Locate the cell with the specified text and output its [X, Y] center coordinate. 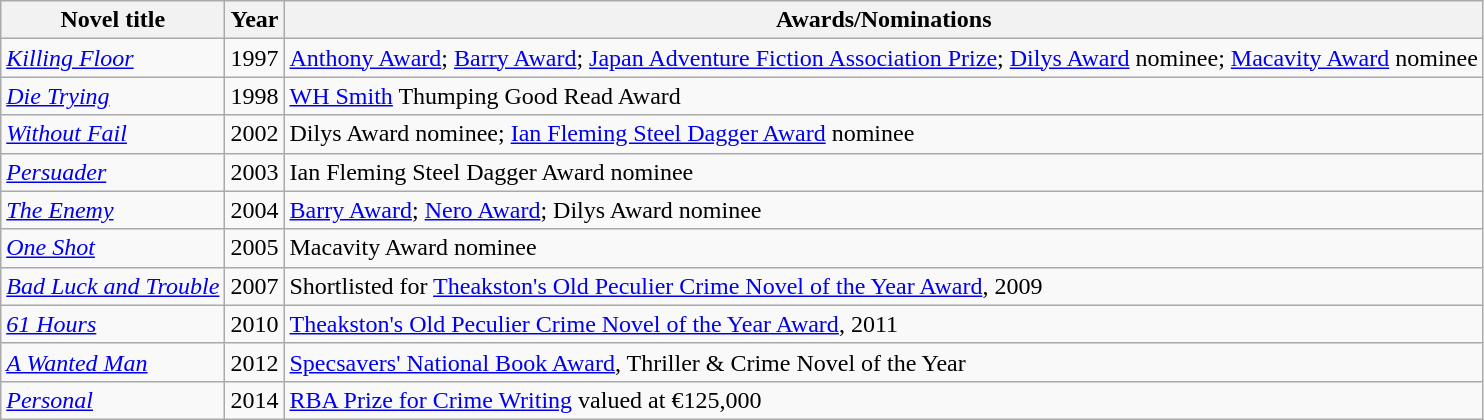
2007 [254, 286]
2012 [254, 362]
Ian Fleming Steel Dagger Award nominee [884, 172]
The Enemy [113, 210]
Persuader [113, 172]
A Wanted Man [113, 362]
One Shot [113, 248]
Killing Floor [113, 58]
Novel title [113, 20]
2005 [254, 248]
Die Trying [113, 96]
Bad Luck and Trouble [113, 286]
Anthony Award; Barry Award; Japan Adventure Fiction Association Prize; Dilys Award nominee; Macavity Award nominee [884, 58]
2004 [254, 210]
2003 [254, 172]
Dilys Award nominee; Ian Fleming Steel Dagger Award nominee [884, 134]
1998 [254, 96]
2010 [254, 324]
Specsavers' National Book Award, Thriller & Crime Novel of the Year [884, 362]
Personal [113, 400]
WH Smith Thumping Good Read Award [884, 96]
2014 [254, 400]
Shortlisted for Theakston's Old Peculier Crime Novel of the Year Award, 2009 [884, 286]
Barry Award; Nero Award; Dilys Award nominee [884, 210]
Theakston's Old Peculier Crime Novel of the Year Award, 2011 [884, 324]
RBA Prize for Crime Writing valued at €125,000 [884, 400]
61 Hours [113, 324]
Macavity Award nominee [884, 248]
Year [254, 20]
Awards/Nominations [884, 20]
Without Fail [113, 134]
2002 [254, 134]
1997 [254, 58]
